Capture the cell that displays the provided text and extract its (x, y) central coordinate. 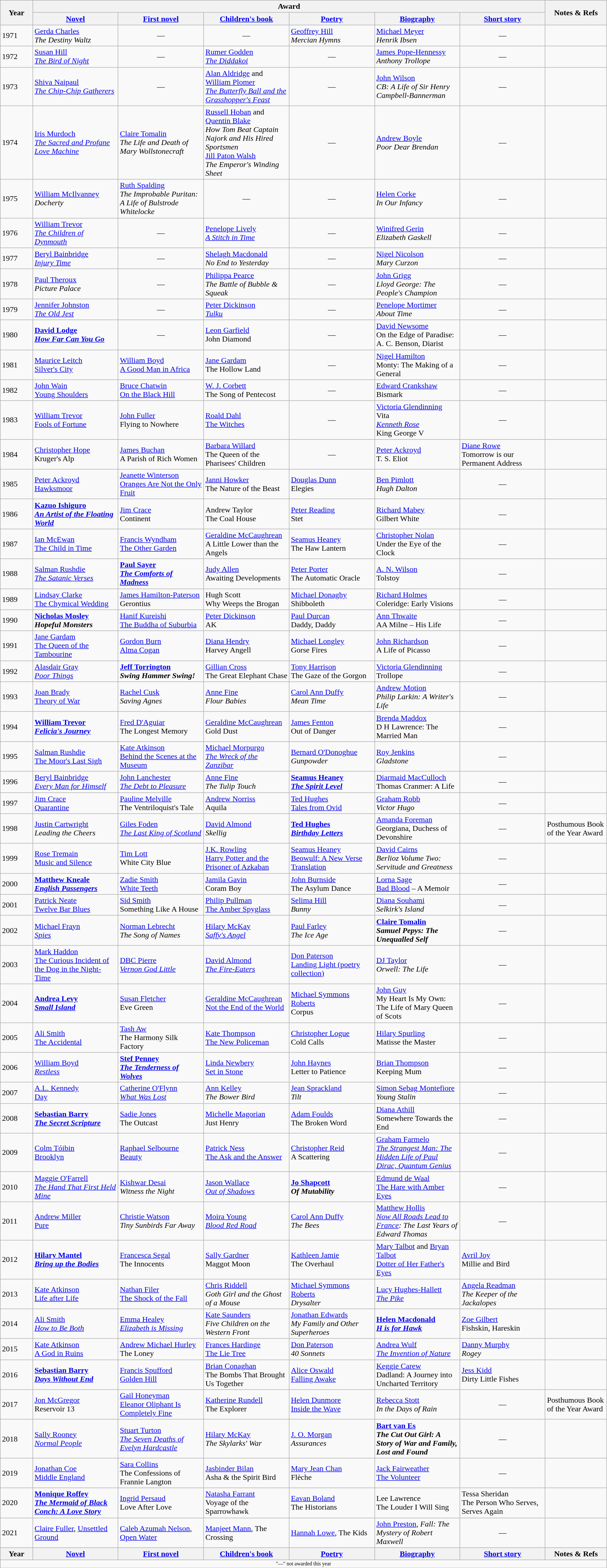
Anne FineFlour Babies (246, 697)
Sara CollinsThe Confessions of Frannie Langton (161, 1473)
Norman LebrechtThe Song of Names (161, 930)
2013 (17, 1294)
Janni HowkerThe Nature of the Beast (246, 484)
Kazuo IshiguroAn Artist of the Floating World (75, 514)
Michael Symmons RobertsCorpus (332, 1003)
Sally GardnerMaggot Moon (246, 1260)
1986 (17, 514)
1975 (17, 198)
Jess KiddDirty Little Fishes (503, 1375)
1990 (17, 620)
Sebastian BarryDays Without End (75, 1375)
1999 (17, 858)
Francis WyndhamThe Other Garden (161, 544)
Peter PorterThe Automatic Oracle (332, 574)
2011 (17, 1221)
Kate SaundersFive Children on the Western Front (246, 1324)
John HaynesLetter to Patience (332, 1067)
1977 (17, 258)
Graham FarmeloThe Strangest Man: The Hidden Life of Paul Dirac, Quantum Genius (417, 1153)
2018 (17, 1439)
Hilary McKayThe Skylarks' War (246, 1439)
William McIlvanneyDocherty (75, 198)
Carol Ann DuffyThe Bees (332, 1221)
Michael MorpurgoThe Wreck of the Zanzibar (246, 756)
Paul TherouxPicture Palace (75, 284)
Manjeet Mann, The Crossing (246, 1533)
Helen DunmoreInside the Wave (332, 1405)
1993 (17, 697)
Peter ReadingStet (332, 514)
Nigel HamiltonMonty: The Making of a General (417, 365)
Andrew BoylePoor Dear Brendan (417, 143)
Sally RooneyNormal People (75, 1439)
W. J. CorbettThe Song of Pentecost (246, 390)
1973 (17, 86)
1974 (17, 143)
Linda NewberySet in Stone (246, 1067)
1988 (17, 574)
Jeanette WintersonOranges Are Not the Only Fruit (161, 484)
Francesca SegalThe Innocents (161, 1260)
Michael LongleyGorse Fires (332, 646)
2012 (17, 1260)
Michael Symmons RobertsDrysalter (332, 1294)
Kate ThompsonThe New Policeman (246, 1037)
2020 (17, 1503)
William TrevorFools of Fortune (75, 420)
2001 (17, 905)
Jim CraceQuarantine (75, 803)
A. N. WilsonTolstoy (417, 574)
2015 (17, 1349)
Brian ThompsonKeeping Mum (417, 1067)
Paul DurcanDaddy, Daddy (332, 620)
Victoria GlendinningTrollope (417, 671)
1980 (17, 335)
Geraldine McCaughreanGold Dust (246, 726)
Andrew MillerPure (75, 1221)
Jennifer JohnstonThe Old Jest (75, 309)
Susan HillThe Bird of Night (75, 56)
Carol Ann DuffyMean Time (332, 697)
Leon GarfieldJohn Diamond (246, 335)
Shiva NaipaulThe Chip-Chip Gatherers (75, 86)
Simon Sebag MontefioreYoung Stalin (417, 1093)
1994 (17, 726)
Sid SmithSomething Like A House (161, 905)
Victoria GlendinningVitaKenneth RoseKing George V (417, 420)
Jason WallaceOut of Shadows (246, 1187)
Pauline MelvilleThe Ventriloquist's Tale (161, 803)
1985 (17, 484)
Nicholas MosleyHopeful Monsters (75, 620)
Edmund de WaalThe Hare with Amber Eyes (417, 1187)
Salman RushdieThe Moor's Last Sigh (75, 756)
Adam FouldsThe Broken Word (332, 1118)
Diane RoweTomorrow is our Permanent Address (503, 454)
John GriggLloyd George: The People's Champion (417, 284)
Paul FarleyThe Ice Age (332, 930)
Matthew HollisNow All Roads Lead to France: The Last Years of Edward Thomas (417, 1221)
Jim CraceContinent (161, 514)
Claire Fuller, Unsettled Ground (75, 1533)
Alasdair GrayPoor Things (75, 671)
David NewsomeOn the Edge of Paradise: A. C. Benson, Diarist (417, 335)
Caleb Azumah Nelson, Open Water (161, 1533)
James BuchanA Parish of Rich Women (161, 454)
2005 (17, 1037)
Penelope LivelyA Stitch in Time (246, 233)
Roy JenkinsGladstone (417, 756)
Andrew Michael HurleyThe Loney (161, 1349)
1989 (17, 599)
Iris MurdochThe Sacred and Profane Love Machine (75, 143)
Katherine RundellThe Explorer (246, 1405)
Zoe Gilbert Fishskin, Hareskin (503, 1324)
Tessa SheridanThe Person Who Serves, Serves Again (503, 1503)
Roald DahlThe Witches (246, 420)
Sebastian BarryThe Secret Scripture (75, 1118)
Mary Jean ChanFlèche (332, 1473)
Andrea LevySmall Island (75, 1003)
Frances HardingeThe Lie Tree (246, 1349)
Tony HarrisonThe Gaze of the Gorgon (332, 671)
Mark HaddonThe Curious Incident of the Dog in the Night-Time (75, 964)
1992 (17, 671)
Winifred GerinElizabeth Gaskell (417, 233)
John LanchesterThe Debt to Pleasure (161, 782)
Peter AckroydT. S. Eliot (417, 454)
David AlmondThe Fire-Eaters (246, 964)
2002 (17, 930)
Jane GardamThe Hollow Land (246, 365)
Michelle MagorianJust Henry (246, 1118)
Ted HughesTales from Ovid (332, 803)
Geoffrey HillMercian Hymns (332, 36)
Peter DickinsonTulku (246, 309)
Fred D'AguiarThe Longest Memory (161, 726)
1978 (17, 284)
Diana AthillSomewhere Towards the End (417, 1118)
Colm TóibinBrooklyn (75, 1153)
Judy AllenAwaiting Developments (246, 574)
Sadie JonesThe Outcast (161, 1118)
Philippa PearceThe Battle of Bubble & Squeak (246, 284)
Maggie O'FarrellThe Hand That First Held Mine (75, 1187)
Chris RiddellGoth Girl and the Ghost of a Mouse (246, 1294)
2003 (17, 964)
David CairnsBerlioz Volume Two: Servitude and Greatness (417, 858)
Kate AtkinsonLife after Life (75, 1294)
Eavan BolandThe Historians (332, 1503)
Angela ReadmanThe Keeper of the Jackalopes (503, 1294)
Jane GardamThe Queen of the Tambourine (75, 646)
Seamus HeaneyThe Haw Lantern (332, 544)
1998 (17, 829)
Lucy Hughes-HallettThe Pike (417, 1294)
Keggie CarewDadland: A Journey into Uncharted Territory (417, 1375)
James FentonOut of Danger (332, 726)
Rumer GoddenThe Diddakoi (246, 56)
Paul SayerThe Comforts of Madness (161, 574)
Avril JoyMillie and Bird (503, 1260)
Edward CrankshawBismark (417, 390)
Michael MeyerHenrik Ibsen (417, 36)
Beryl BainbridgeInjury Time (75, 258)
John GuyMy Heart Is My Own: The Life of Mary Queen of Scots (417, 1003)
Peter AckroydHawksmoor (75, 484)
2009 (17, 1153)
Gail HoneymanEleanor Oliphant Is Completely Fine (161, 1405)
Gerda CharlesThe Destiny Waltz (75, 36)
David AlmondSkellig (246, 829)
Beryl BainbridgeEvery Man for Himself (75, 782)
1987 (17, 544)
Helen MacdonaldH is for Hawk (417, 1324)
Brenda MaddoxD H Lawrence: The Married Man (417, 726)
William BoydA Good Man in Africa (161, 365)
Don Paterson40 Sonnets (332, 1349)
Peter DickinsonAK (246, 620)
Rebecca StottIn the Days of Rain (417, 1405)
2010 (17, 1187)
Brian ConaghanThe Bombs That Brought Us Together (246, 1375)
Ian McEwanThe Child in Time (75, 544)
Andrew TaylorThe Coal House (246, 514)
Bernard O'DonoghueGunpowder (332, 756)
Andrew NorrissAquila (246, 803)
Anne FineThe Tulip Touch (246, 782)
A.L. KennedyDay (75, 1093)
1976 (17, 233)
2008 (17, 1118)
Gillian CrossThe Great Elephant Chase (246, 671)
Ted HughesBirthday Letters (332, 829)
Ben PimlottHugh Dalton (417, 484)
Ali SmithThe Accidental (75, 1037)
Jon McGregorReservoir 13 (75, 1405)
Monique RoffeyThe Mermaid of Black Conch: A Love Story (75, 1503)
1997 (17, 803)
James Hamilton-PatersonGerontius (161, 599)
Andrew MotionPhilip Larkin: A Writer's Life (417, 697)
Geraldine McCaughreanNot the End of the World (246, 1003)
Lindsay ClarkeThe Chymical Wedding (75, 599)
1979 (17, 309)
Claire TomalinThe Life and Death of Mary Wollstonecraft (161, 143)
Lorna SageBad Blood – A Memoir (417, 884)
1984 (17, 454)
1983 (17, 420)
2000 (17, 884)
Hanif KureishiThe Buddha of Suburbia (161, 620)
Philip PullmanThe Amber Spyglass (246, 905)
1995 (17, 756)
Kate AtkinsonA God in Ruins (75, 1349)
Rachel CuskSaving Agnes (161, 697)
2021 (17, 1533)
2006 (17, 1067)
2004 (17, 1003)
Diana HendryHarvey Angell (246, 646)
Penelope MortimerAbout Time (417, 309)
Gordon BurnAlma Cogan (161, 646)
Jack FairweatherThe Volunteer (417, 1473)
James Pope-HennessyAnthony Trollope (417, 56)
David LodgeHow Far Can You Go (75, 335)
1996 (17, 782)
Maurice LeitchSilver's City (75, 365)
Tim LottWhite City Blue (161, 858)
Danny MurphyRogey (503, 1349)
Richard MabeyGilbert White (417, 514)
Ann KelleyThe Bower Bird (246, 1093)
William TrevorFelicia's Journey (75, 726)
1982 (17, 390)
Mary Talbot and Bryan TalbotDotter of Her Father's Eyes (417, 1260)
Moira YoungBlood Red Road (246, 1221)
Barbara WillardThe Queen of the Pharisees' Children (246, 454)
Jonathan EdwardsMy Family and Other Superheroes (332, 1324)
Tash AwThe Harmony Silk Factory (161, 1037)
Justin CartwrightLeading the Cheers (75, 829)
John WainYoung Shoulders (75, 390)
Geraldine McCaughreanA Little Lower than the Angels (246, 544)
William TrevorThe Children of Dynmouth (75, 233)
Jean SpracklandTilt (332, 1093)
Emma HealeyElizabeth is Missing (161, 1324)
Amanda ForemanGeorgiana, Duchess of Devonshire (417, 829)
Russell Hoban and Quentin BlakeHow Tom Beat Captain Najork and His Hired SportsmenJill Paton WalshThe Emperor's Winding Sheet (246, 143)
Michael DonaghyShibboleth (332, 599)
Kathleen JamieThe Overhaul (332, 1260)
Douglas DunnElegies (332, 484)
Jonathan CoeMiddle England (75, 1473)
Jo ShapcottOf Mutability (332, 1187)
1971 (17, 36)
Kishwar DesaiWitness the Night (161, 1187)
Hilary SpurlingMatisse the Master (417, 1037)
Rose TremainMusic and Silence (75, 858)
William BoydRestless (75, 1067)
Catherine O'FlynnWhat Was Lost (161, 1093)
Christopher HopeKruger's Alp (75, 454)
Stuart TurtonThe Seven Deaths of Evelyn Hardcastle (161, 1439)
Hilary MantelBring up the Bodies (75, 1260)
2014 (17, 1324)
Award (289, 6)
Jasbinder BilanAsha & the Spirit Bird (246, 1473)
Diana SouhamiSelkirk's Island (417, 905)
Graham RobbVictor Hugo (417, 803)
Christie WatsonTiny Sunbirds Far Away (161, 1221)
1972 (17, 56)
Patrick NessThe Ask and the Answer (246, 1153)
Selima HillBunny (332, 905)
Seamus HeaneyBeowulf: A New Verse Translation (332, 858)
Shelagh MacdonaldNo End to Yesterday (246, 258)
Matthew KnealeEnglish Passengers (75, 884)
Diarmaid MacCullochThomas Cranmer: A Life (417, 782)
2017 (17, 1405)
J.K. RowlingHarry Potter and the Prisoner of Azkaban (246, 858)
DBC PierreVernon God Little (161, 964)
1981 (17, 365)
John RichardsonA Life of Picasso (417, 646)
Don PatersonLanding Light (poetry collection) (332, 964)
Bruce ChatwinOn the Black Hill (161, 390)
Hannah Lowe, The Kids (332, 1533)
Lee LawrenceThe Louder I Will Sing (417, 1503)
Jamila GavinCoram Boy (246, 884)
1991 (17, 646)
Natasha FarrantVoyage of the Sparrowhawk (246, 1503)
Joan BradyTheory of War (75, 697)
Ann ThwaiteAA Milne – His Life (417, 620)
2019 (17, 1473)
Salman RushdieThe Satanic Verses (75, 574)
Zadie SmithWhite Teeth (161, 884)
John Preston, Fall: The Mystery of Robert Maxwell (417, 1533)
Seamus HeaneyThe Spirit Level (332, 782)
Hilary McKaySaffy's Angel (246, 930)
Alice OswaldFalling Awake (332, 1375)
Jeff TorringtonSwing Hammer Swing! (161, 671)
Kate AtkinsonBehind the Scenes at the Museum (161, 756)
2016 (17, 1375)
Michael FraynSpies (75, 930)
Christopher LogueCold Calls (332, 1037)
DJ TaylorOrwell: The Life (417, 964)
Christopher ReidA Scattering (332, 1153)
Nigel NicolsonMary Curzon (417, 258)
Nathan FilerThe Shock of the Fall (161, 1294)
John FullerFlying to Nowhere (161, 420)
Giles FodenThe Last King of Scotland (161, 829)
Helen CorkeIn Our Infancy (417, 198)
Alan Aldridge and William PlomerThe Butterfly Ball and the Grasshopper's Feast (246, 86)
Ingrid PersaudLove After Love (161, 1503)
Patrick NeateTwelve Bar Blues (75, 905)
Stef PenneyThe Tenderness of Wolves (161, 1067)
Susan FletcherEve Green (161, 1003)
Raphael SelbourneBeauty (161, 1153)
Andrea WulfThe Invention of Nature (417, 1349)
Hugh ScottWhy Weeps the Brogan (246, 599)
Ruth SpaldingThe Improbable Puritan: A Life of Bulstrode Whitelocke (161, 198)
John BurnsideThe Asylum Dance (332, 884)
Francis SpuffordGolden Hill (161, 1375)
2007 (17, 1093)
Richard HolmesColeridge: Early Visions (417, 599)
John WilsonCB: A Life of Sir Henry Campbell-Bannerman (417, 86)
Claire TomalinSamuel Pepys: The Unequalled Self (417, 930)
Bart van EsThe Cut Out Girl: A Story of War and Family, Lost and Found (417, 1439)
J. O. MorganAssurances (332, 1439)
Christopher NolanUnder the Eye of the Clock (417, 544)
Ali SmithHow to Be Both (75, 1324)
"—" not awarded this year (303, 1564)
